Scan for the cell matching the given text and deliver its [X, Y] coordinate at center. 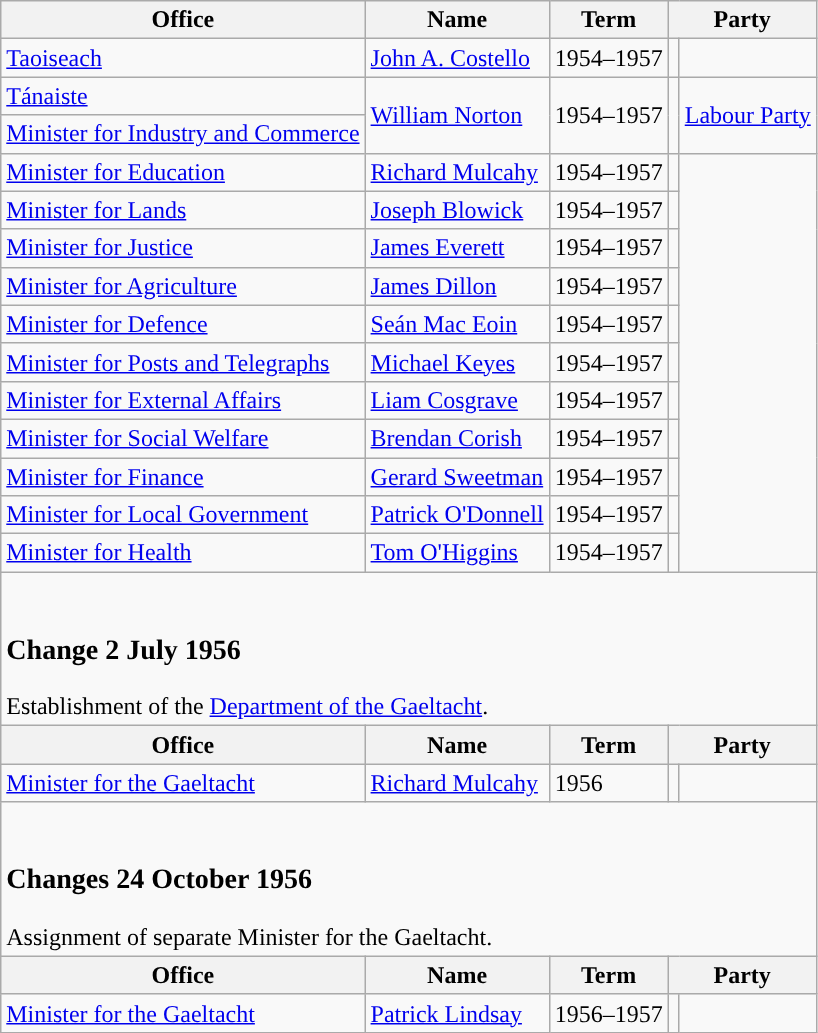
Minister for Agriculture [183, 286]
Patrick O'Donnell [457, 515]
Minister for Justice [183, 248]
Patrick Lindsay [457, 1013]
Tom O'Higgins [457, 553]
Minister for Social Welfare [183, 438]
John A. Costello [457, 58]
Joseph Blowick [457, 210]
Tánaiste [183, 96]
Minister for Education [183, 172]
Changes 24 October 1956Assignment of separate Minister for the Gaeltacht. [409, 879]
Minister for Lands [183, 210]
Minister for Industry and Commerce [183, 134]
Brendan Corish [457, 438]
1956–1957 [608, 1013]
Minister for Health [183, 553]
Minister for Finance [183, 477]
Liam Cosgrave [457, 400]
Minister for External Affairs [183, 400]
Change 2 July 1956Establishment of the Department of the Gaeltacht. [409, 649]
Minister for Defence [183, 324]
Minister for Posts and Telegraphs [183, 362]
1956 [608, 783]
James Everett [457, 248]
Gerard Sweetman [457, 477]
James Dillon [457, 286]
Seán Mac Eoin [457, 324]
William Norton [457, 115]
Labour Party [748, 115]
Taoiseach [183, 58]
Michael Keyes [457, 362]
Minister for Local Government [183, 515]
